Locate the cell with the specified text and output its [x, y] center coordinate. 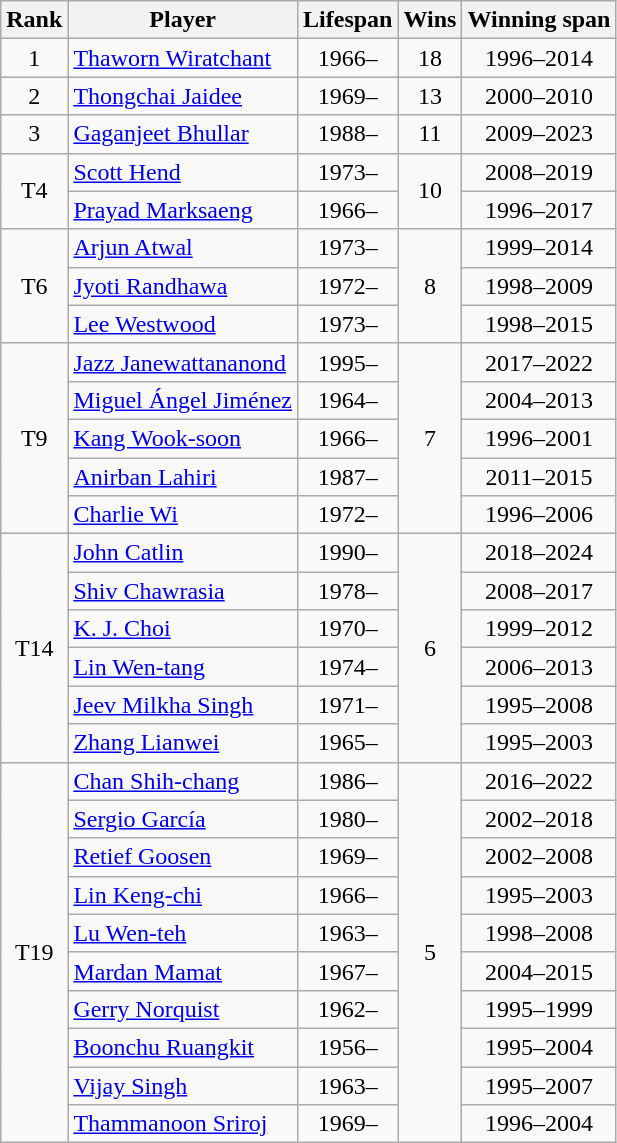
T14 [34, 648]
Mardan Mamat [183, 971]
2017–2022 [539, 362]
1996–2017 [539, 210]
1988– [348, 134]
Jyoti Randhawa [183, 286]
2009–2023 [539, 134]
2016–2022 [539, 781]
1990– [348, 553]
Gaganjeet Bhullar [183, 134]
1970– [348, 629]
Jazz Janewattananond [183, 362]
1995–2007 [539, 1085]
2008–2017 [539, 591]
Kang Wook-soon [183, 438]
1995–2008 [539, 705]
18 [430, 58]
Arjun Atwal [183, 248]
1998–2008 [539, 933]
1999–2012 [539, 629]
Anirban Lahiri [183, 477]
2018–2024 [539, 553]
Player [183, 20]
Jeev Milkha Singh [183, 705]
13 [430, 96]
Thammanoon Sriroj [183, 1124]
Lin Keng-chi [183, 895]
Boonchu Ruangkit [183, 1047]
T9 [34, 438]
1998–2015 [539, 324]
1956– [348, 1047]
1978– [348, 591]
T4 [34, 191]
10 [430, 191]
2 [34, 96]
7 [430, 438]
K. J. Choi [183, 629]
1995– [348, 362]
2000–2010 [539, 96]
Lee Westwood [183, 324]
1971– [348, 705]
Gerry Norquist [183, 1009]
Lin Wen-tang [183, 667]
2004–2015 [539, 971]
11 [430, 134]
1 [34, 58]
Lifespan [348, 20]
2002–2008 [539, 857]
2006–2013 [539, 667]
2008–2019 [539, 172]
1999–2014 [539, 248]
1996–2006 [539, 515]
Chan Shih-chang [183, 781]
Thaworn Wiratchant [183, 58]
1995–2004 [539, 1047]
Lu Wen-teh [183, 933]
1996–2001 [539, 438]
Zhang Lianwei [183, 743]
Miguel Ángel Jiménez [183, 400]
1998–2009 [539, 286]
T19 [34, 952]
John Catlin [183, 553]
5 [430, 952]
1996–2004 [539, 1124]
Scott Hend [183, 172]
Prayad Marksaeng [183, 210]
Retief Goosen [183, 857]
1965– [348, 743]
Vijay Singh [183, 1085]
1995–1999 [539, 1009]
6 [430, 648]
Rank [34, 20]
Winning span [539, 20]
T6 [34, 286]
1980– [348, 819]
1987– [348, 477]
1964– [348, 400]
2004–2013 [539, 400]
1974– [348, 667]
1967– [348, 971]
1986– [348, 781]
3 [34, 134]
2011–2015 [539, 477]
2002–2018 [539, 819]
Wins [430, 20]
Shiv Chawrasia [183, 591]
1962– [348, 1009]
Thongchai Jaidee [183, 96]
8 [430, 286]
Charlie Wi [183, 515]
Sergio García [183, 819]
1996–2014 [539, 58]
